Output the (X, Y) coordinate of the center of the cell containing the given text.  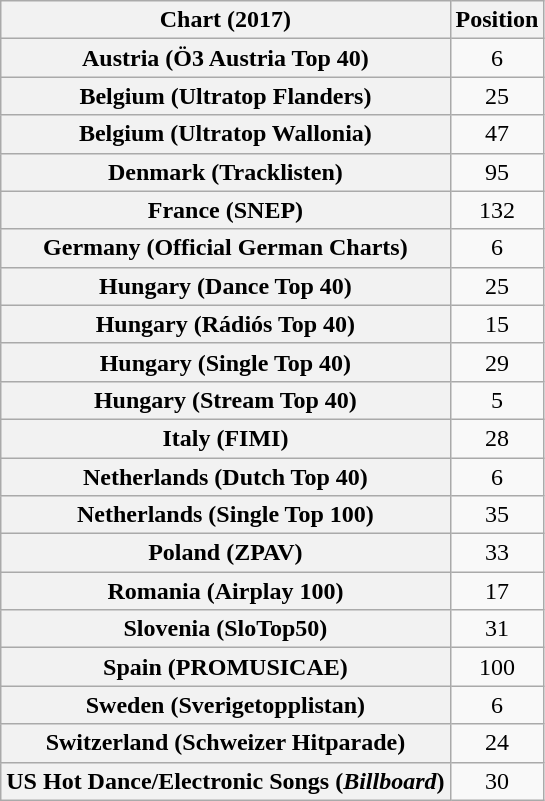
100 (497, 667)
15 (497, 324)
31 (497, 629)
US Hot Dance/Electronic Songs (Billboard) (226, 781)
95 (497, 172)
France (SNEP) (226, 210)
Spain (PROMUSICAE) (226, 667)
29 (497, 362)
5 (497, 400)
Sweden (Sverigetopplistan) (226, 705)
Position (497, 20)
33 (497, 553)
Hungary (Dance Top 40) (226, 286)
Slovenia (SloTop50) (226, 629)
35 (497, 515)
132 (497, 210)
Germany (Official German Charts) (226, 248)
47 (497, 134)
Poland (ZPAV) (226, 553)
24 (497, 743)
Austria (Ö3 Austria Top 40) (226, 58)
30 (497, 781)
Hungary (Stream Top 40) (226, 400)
Belgium (Ultratop Flanders) (226, 96)
Netherlands (Single Top 100) (226, 515)
Belgium (Ultratop Wallonia) (226, 134)
Netherlands (Dutch Top 40) (226, 477)
28 (497, 438)
Hungary (Rádiós Top 40) (226, 324)
Hungary (Single Top 40) (226, 362)
Italy (FIMI) (226, 438)
Chart (2017) (226, 20)
Switzerland (Schweizer Hitparade) (226, 743)
17 (497, 591)
Denmark (Tracklisten) (226, 172)
Romania (Airplay 100) (226, 591)
